Extract the (x, y) coordinate from the center of the cell holding the provided text.  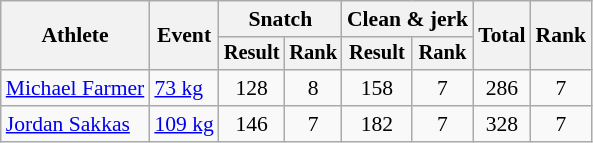
73 kg (184, 88)
Total (502, 36)
8 (313, 88)
Event (184, 36)
Athlete (76, 36)
Jordan Sakkas (76, 124)
286 (502, 88)
Clean & jerk (408, 19)
Snatch (280, 19)
Michael Farmer (76, 88)
146 (252, 124)
328 (502, 124)
109 kg (184, 124)
158 (377, 88)
182 (377, 124)
128 (252, 88)
